Capture the cell that displays the provided text and extract its [X, Y] central coordinate. 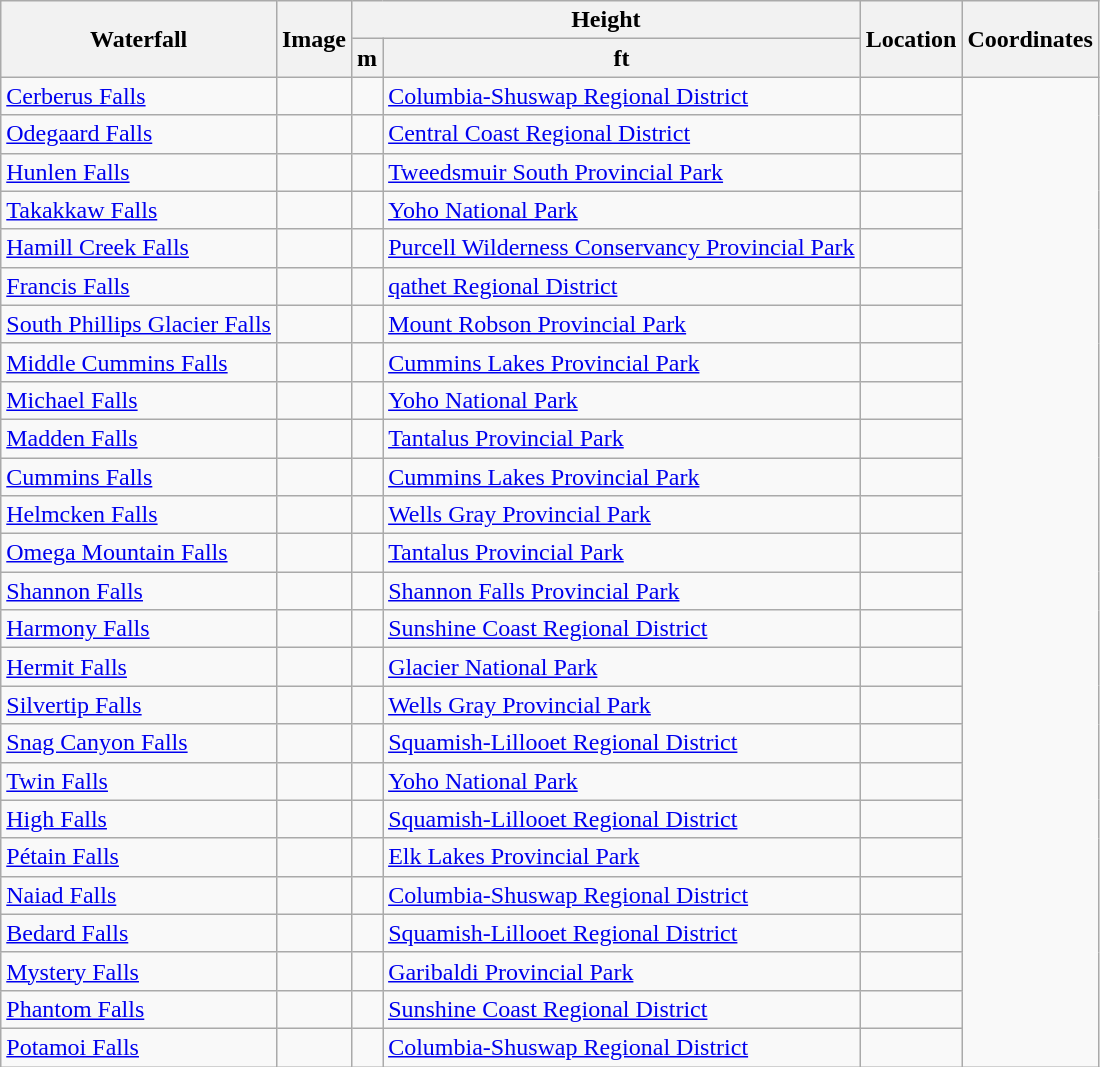
Hermit Falls [139, 667]
Elk Lakes Provincial Park [622, 857]
Coordinates [1030, 39]
Garibaldi Provincial Park [622, 971]
Mystery Falls [139, 971]
Height [606, 20]
Twin Falls [139, 781]
Waterfall [139, 39]
Tweedsmuir South Provincial Park [622, 172]
Hunlen Falls [139, 172]
Shannon Falls [139, 591]
South Phillips Glacier Falls [139, 324]
Glacier National Park [622, 667]
High Falls [139, 819]
Helmcken Falls [139, 515]
Madden Falls [139, 438]
Takakkaw Falls [139, 210]
Purcell Wilderness Conservancy Provincial Park [622, 248]
Pétain Falls [139, 857]
Potamoi Falls [139, 1047]
Location [911, 39]
Snag Canyon Falls [139, 743]
Silvertip Falls [139, 705]
Middle Cummins Falls [139, 362]
Cerberus Falls [139, 96]
Francis Falls [139, 286]
Mount Robson Provincial Park [622, 324]
Michael Falls [139, 400]
m [368, 58]
Central Coast Regional District [622, 134]
qathet Regional District [622, 286]
Bedard Falls [139, 933]
Shannon Falls Provincial Park [622, 591]
Odegaard Falls [139, 134]
Naiad Falls [139, 895]
Cummins Falls [139, 477]
Image [314, 39]
Hamill Creek Falls [139, 248]
Omega Mountain Falls [139, 553]
Harmony Falls [139, 629]
Phantom Falls [139, 1009]
ft [622, 58]
